Detect which cell encompasses the target text, then output its [X, Y] center coordinate. 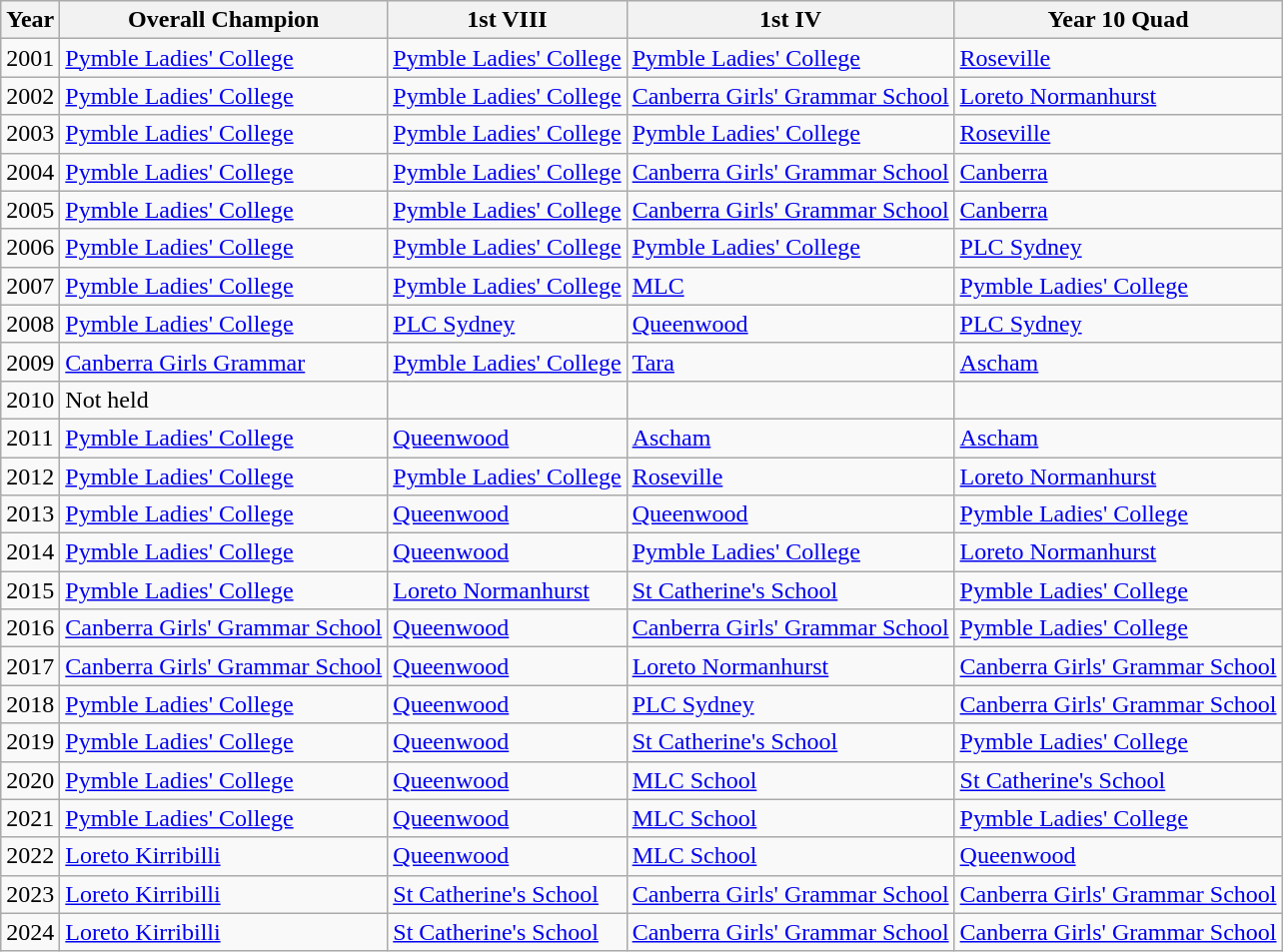
2019 [30, 742]
2023 [30, 894]
2014 [30, 552]
2016 [30, 628]
MLC [790, 286]
Tara [790, 362]
2022 [30, 856]
2004 [30, 172]
2008 [30, 324]
1st IV [790, 20]
Not held [224, 400]
2001 [30, 58]
2017 [30, 666]
2006 [30, 248]
2009 [30, 362]
2015 [30, 590]
Year [30, 20]
2007 [30, 286]
2011 [30, 438]
2012 [30, 476]
2024 [30, 932]
2013 [30, 514]
2021 [30, 818]
2005 [30, 210]
Year 10 Quad [1118, 20]
2002 [30, 96]
2018 [30, 704]
2020 [30, 780]
1st VIII [508, 20]
2003 [30, 134]
Overall Champion [224, 20]
2010 [30, 400]
Canberra Girls Grammar [224, 362]
